Provide the [X, Y] coordinate of the cell's center where the given text is located.  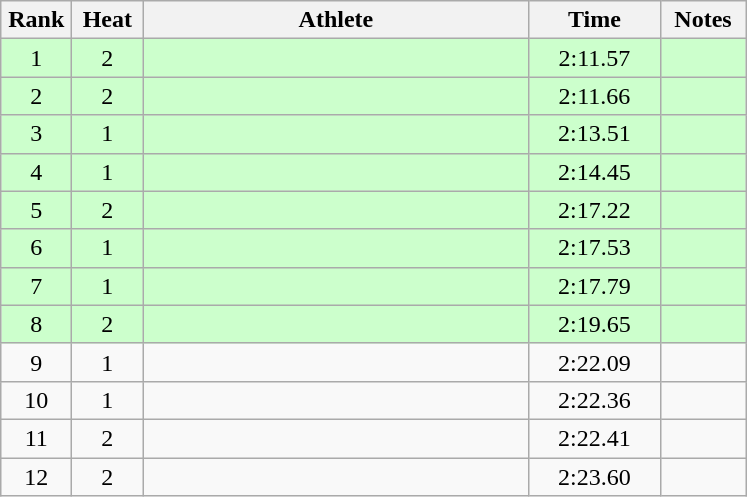
2:22.09 [594, 362]
2:22.36 [594, 400]
2:17.22 [594, 210]
Time [594, 20]
10 [36, 400]
Athlete [336, 20]
Rank [36, 20]
2:19.65 [594, 324]
Notes [703, 20]
2:11.66 [594, 96]
12 [36, 477]
Heat [108, 20]
11 [36, 438]
2:22.41 [594, 438]
4 [36, 172]
7 [36, 286]
6 [36, 248]
2:23.60 [594, 477]
2:13.51 [594, 134]
2:11.57 [594, 58]
9 [36, 362]
3 [36, 134]
8 [36, 324]
2:17.53 [594, 248]
2:14.45 [594, 172]
5 [36, 210]
2:17.79 [594, 286]
